Search for the cell housing the specified text and yield its [x, y] center coordinate. 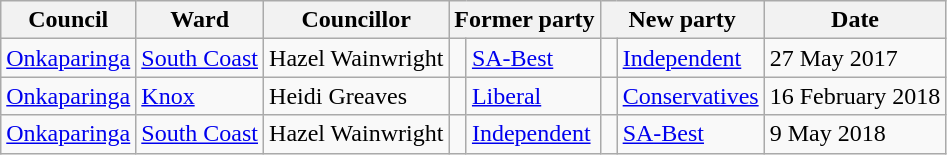
Knox [200, 96]
Date [855, 20]
Council [68, 20]
16 February 2018 [855, 96]
Councillor [356, 20]
Liberal [533, 96]
Conservatives [690, 96]
Heidi Greaves [356, 96]
27 May 2017 [855, 58]
Former party [524, 20]
Ward [200, 20]
9 May 2018 [855, 134]
New party [682, 20]
